Return the (x, y) coordinate for the center point of the cell that contains the specified text.  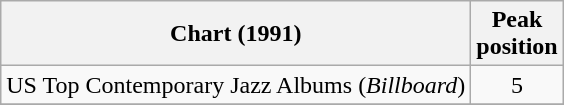
Peakposition (517, 34)
5 (517, 85)
Chart (1991) (236, 34)
US Top Contemporary Jazz Albums (Billboard) (236, 85)
